Pinpoint the cell where the given text exists, returning its [X, Y] midpoint coordinate. 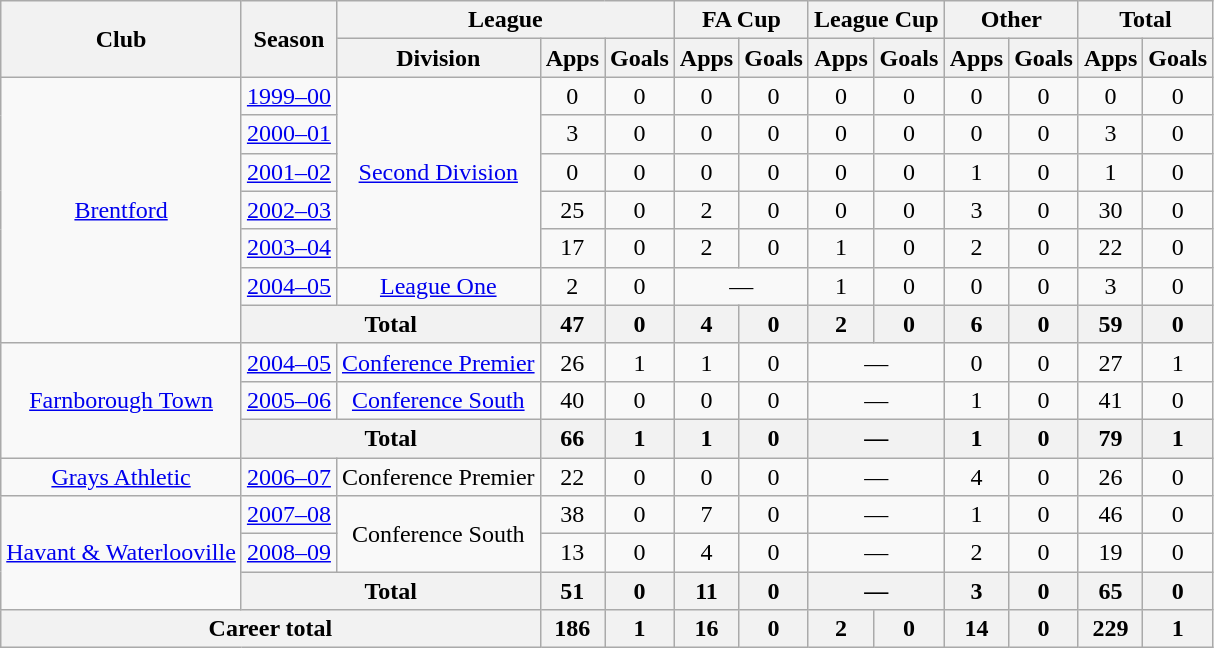
66 [572, 438]
38 [572, 515]
Second Division [438, 172]
2007–08 [288, 515]
16 [706, 629]
Grays Athletic [122, 477]
Other [1011, 20]
13 [572, 553]
Division [438, 58]
League One [438, 286]
Career total [270, 629]
2005–06 [288, 400]
6 [976, 324]
19 [1110, 553]
11 [706, 591]
2001–02 [288, 172]
Season [288, 39]
Havant & Waterlooville [122, 553]
FA Cup [741, 20]
46 [1110, 515]
2002–03 [288, 210]
30 [1110, 210]
2006–07 [288, 477]
1999–00 [288, 96]
51 [572, 591]
186 [572, 629]
47 [572, 324]
Club [122, 39]
25 [572, 210]
59 [1110, 324]
League [505, 20]
2000–01 [288, 134]
League Cup [876, 20]
2003–04 [288, 248]
Brentford [122, 210]
27 [1110, 362]
40 [572, 400]
41 [1110, 400]
14 [976, 629]
79 [1110, 438]
229 [1110, 629]
17 [572, 248]
2008–09 [288, 553]
65 [1110, 591]
7 [706, 515]
Farnborough Town [122, 400]
